Return [x, y] of the center of cell containing provided text 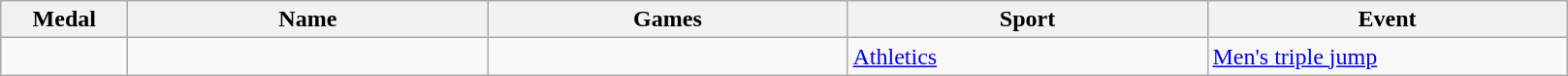
Medal [64, 19]
Event [1387, 19]
Name [308, 19]
Sport [1028, 19]
Games [667, 19]
Men's triple jump [1387, 57]
Athletics [1028, 57]
